Extract the [x, y] coordinate from the center of the cell holding the provided text.  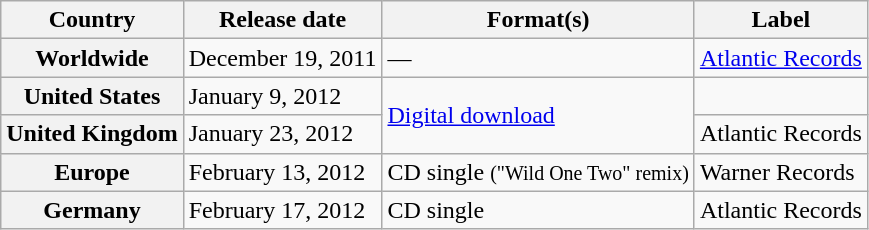
Europe [92, 172]
Warner Records [780, 172]
CD single ("Wild One Two" remix) [538, 172]
Release date [282, 20]
January 9, 2012 [282, 96]
Worldwide [92, 58]
February 13, 2012 [282, 172]
— [538, 58]
December 19, 2011 [282, 58]
January 23, 2012 [282, 134]
United Kingdom [92, 134]
United States [92, 96]
Germany [92, 210]
Digital download [538, 115]
Format(s) [538, 20]
Country [92, 20]
February 17, 2012 [282, 210]
Label [780, 20]
CD single [538, 210]
